Detect which cell encompasses the target text, then output its (X, Y) center coordinate. 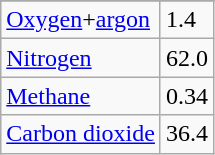
1.4 (186, 20)
Carbon dioxide (81, 134)
Nitrogen (81, 58)
Methane (81, 96)
62.0 (186, 58)
0.34 (186, 96)
36.4 (186, 134)
Oxygen+argon (81, 20)
